Extract the [X, Y] coordinate from the center of the cell holding the provided text.  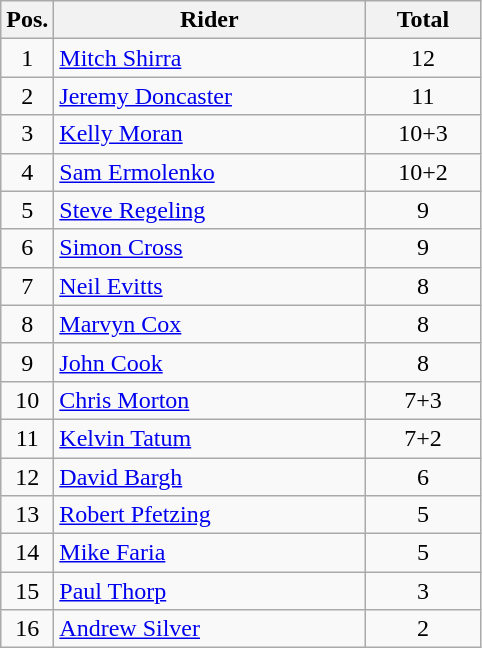
Marvyn Cox [210, 324]
1 [28, 58]
Chris Morton [210, 400]
Neil Evitts [210, 286]
Pos. [28, 20]
7+3 [423, 400]
John Cook [210, 362]
10+3 [423, 134]
Kelvin Tatum [210, 438]
Steve Regeling [210, 210]
13 [28, 515]
Mike Faria [210, 553]
Simon Cross [210, 248]
7 [28, 286]
7+2 [423, 438]
Mitch Shirra [210, 58]
16 [28, 629]
Total [423, 20]
Rider [210, 20]
4 [28, 172]
10+2 [423, 172]
Robert Pfetzing [210, 515]
Jeremy Doncaster [210, 96]
10 [28, 400]
14 [28, 553]
David Bargh [210, 477]
Sam Ermolenko [210, 172]
Kelly Moran [210, 134]
15 [28, 591]
Andrew Silver [210, 629]
Paul Thorp [210, 591]
